Detect which cell encompasses the target text, then output its (x, y) center coordinate. 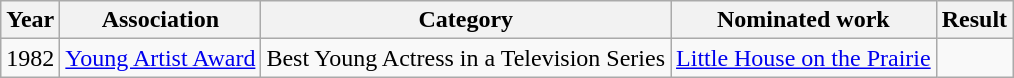
Category (466, 20)
Little House on the Prairie (804, 58)
Young Artist Award (160, 58)
Result (974, 20)
Best Young Actress in a Television Series (466, 58)
Year (30, 20)
Nominated work (804, 20)
1982 (30, 58)
Association (160, 20)
